Find where the given text appears and provide that cell's center as [X, Y] coordinate. 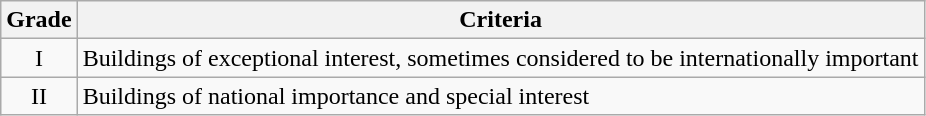
Criteria [500, 20]
Grade [39, 20]
Buildings of national importance and special interest [500, 96]
I [39, 58]
Buildings of exceptional interest, sometimes considered to be internationally important [500, 58]
II [39, 96]
